Determine the [x, y] coordinate at the center of the cell enclosing the given text.  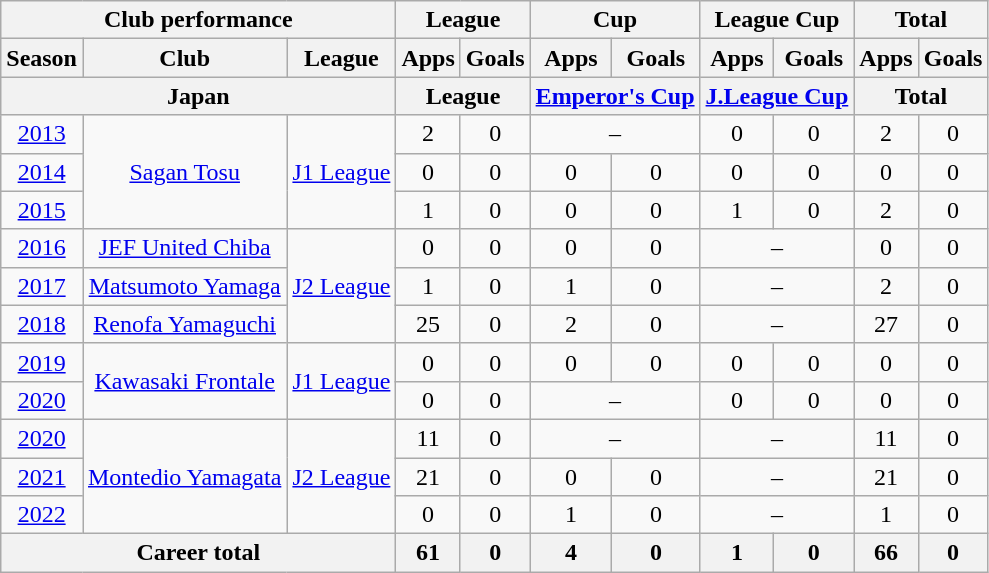
Career total [198, 553]
2014 [42, 172]
Renofa Yamaguchi [184, 324]
2019 [42, 362]
JEF United Chiba [184, 248]
Matsumoto Yamaga [184, 286]
Season [42, 58]
Japan [198, 96]
League Cup [777, 20]
2017 [42, 286]
Cup [615, 20]
2016 [42, 248]
4 [571, 553]
2018 [42, 324]
2013 [42, 134]
27 [886, 324]
2022 [42, 515]
2015 [42, 210]
Montedio Yamagata [184, 476]
2021 [42, 477]
J.League Cup [777, 96]
Sagan Tosu [184, 172]
25 [428, 324]
Emperor's Cup [615, 96]
Club [184, 58]
Kawasaki Frontale [184, 381]
Club performance [198, 20]
66 [886, 553]
61 [428, 553]
